Pinpoint the cell where the given text exists, returning its (x, y) midpoint coordinate. 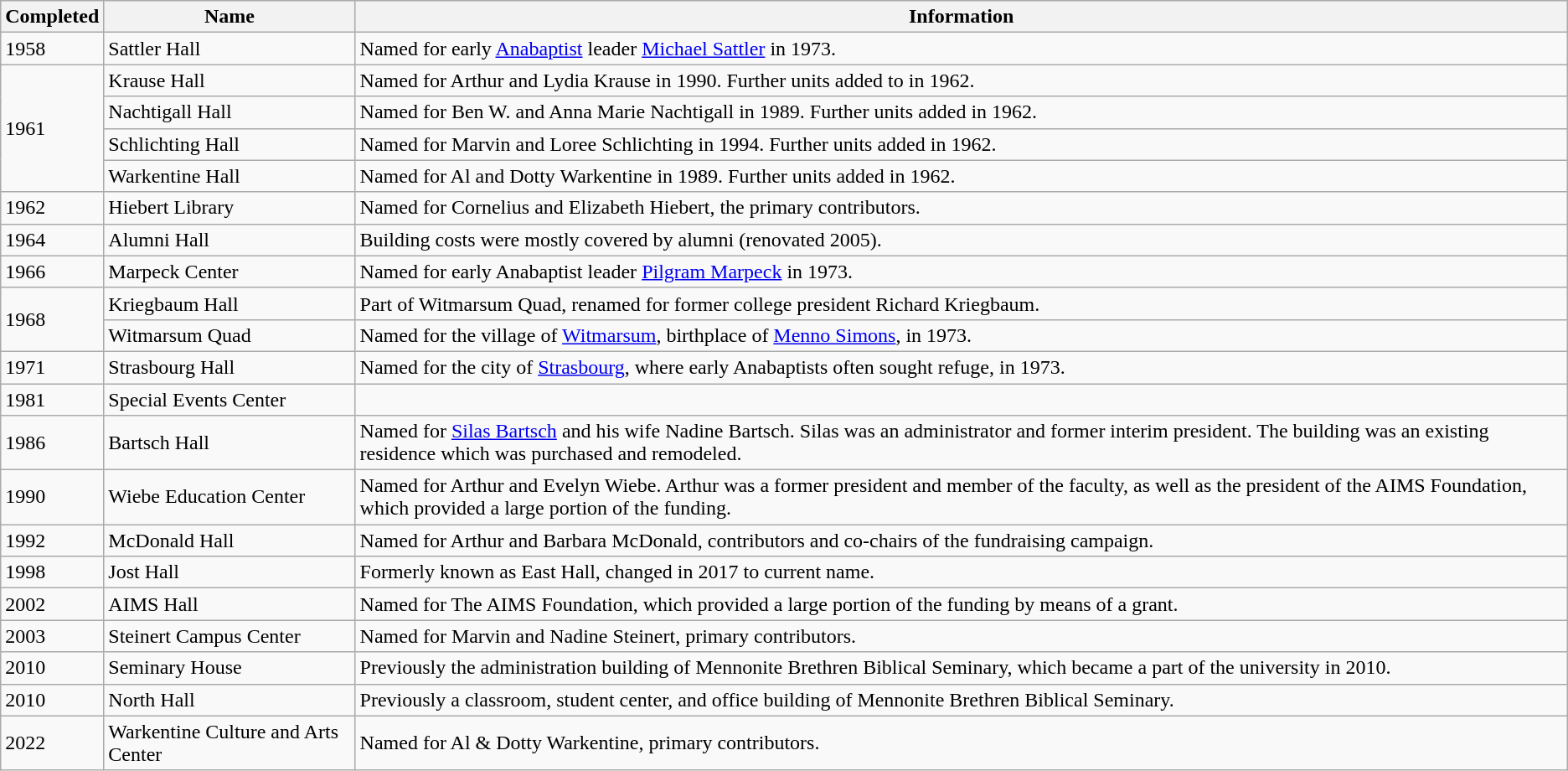
Named for Marvin and Nadine Steinert, primary contributors. (962, 636)
Nachtigall Hall (230, 112)
AIMS Hall (230, 604)
Named for Al and Dotty Warkentine in 1989. Further units added in 1962. (962, 176)
Named for Marvin and Loree Schlichting in 1994. Further units added in 1962. (962, 144)
2003 (52, 636)
McDonald Hall (230, 541)
1961 (52, 128)
Named for Al & Dotty Warkentine, primary contributors. (962, 743)
Warkentine Hall (230, 176)
2002 (52, 604)
1992 (52, 541)
Jost Hall (230, 572)
Named for Cornelius and Elizabeth Hiebert, the primary contributors. (962, 208)
1958 (52, 49)
1962 (52, 208)
North Hall (230, 700)
Named for the city of Strasbourg, where early Anabaptists often sought refuge, in 1973. (962, 367)
Alumni Hall (230, 240)
Previously the administration building of Mennonite Brethren Biblical Seminary, which became a part of the university in 2010. (962, 668)
Hiebert Library (230, 208)
2022 (52, 743)
Formerly known as East Hall, changed in 2017 to current name. (962, 572)
Information (962, 17)
Named for Arthur and Lydia Krause in 1990. Further units added to in 1962. (962, 80)
1981 (52, 400)
Name (230, 17)
Schlichting Hall (230, 144)
Bartsch Hall (230, 442)
Marpeck Center (230, 272)
1990 (52, 498)
Named for early Anabaptist leader Michael Sattler in 1973. (962, 49)
1971 (52, 367)
Strasbourg Hall (230, 367)
Part of Witmarsum Quad, renamed for former college president Richard Kriegbaum. (962, 303)
Seminary House (230, 668)
Kriegbaum Hall (230, 303)
Named for Arthur and Barbara McDonald, contributors and co-chairs of the fundraising campaign. (962, 541)
Witmarsum Quad (230, 335)
Completed (52, 17)
1968 (52, 319)
Steinert Campus Center (230, 636)
Named for Ben W. and Anna Marie Nachtigall in 1989. Further units added in 1962. (962, 112)
Named for the village of Witmarsum, birthplace of Menno Simons, in 1973. (962, 335)
Sattler Hall (230, 49)
Building costs were mostly covered by alumni (renovated 2005). (962, 240)
Named for The AIMS Foundation, which provided a large portion of the funding by means of a grant. (962, 604)
Wiebe Education Center (230, 498)
Special Events Center (230, 400)
Warkentine Culture and Arts Center (230, 743)
Krause Hall (230, 80)
1966 (52, 272)
1998 (52, 572)
Previously a classroom, student center, and office building of Mennonite Brethren Biblical Seminary. (962, 700)
1964 (52, 240)
1986 (52, 442)
Named for early Anabaptist leader Pilgram Marpeck in 1973. (962, 272)
